Output the (x, y) coordinate of the center of the cell containing the given text.  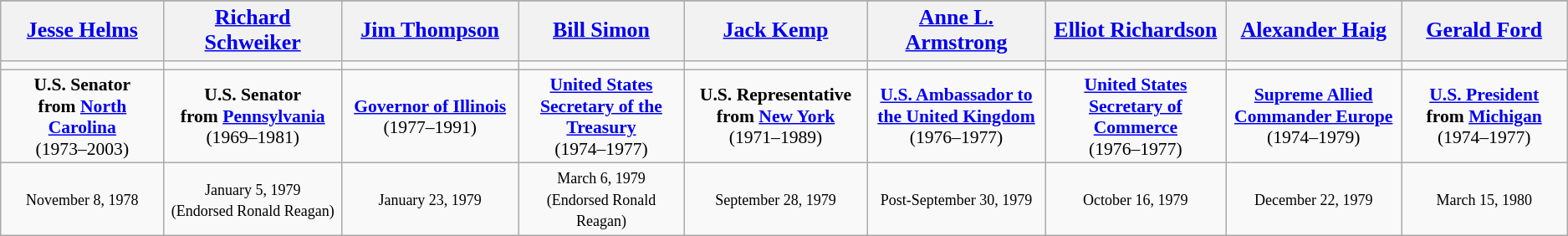
Jim Thompson (430, 31)
Governor of Illinois(1977–1991) (430, 116)
United States Secretary of the Treasury(1974–1977) (601, 116)
January 23, 1979 (430, 199)
January 5, 1979(Endorsed Ronald Reagan) (253, 199)
Gerald Ford (1484, 31)
March 6, 1979(Endorsed Ronald Reagan) (601, 199)
Jesse Helms (82, 31)
Alexander Haig (1314, 31)
November 8, 1978 (82, 199)
March 15, 1980 (1484, 199)
October 16, 1979 (1136, 199)
December 22, 1979 (1314, 199)
U.S. Senatorfrom Pennsylvania(1969–1981) (253, 116)
Richard Schweiker (253, 31)
U.S. Representativefrom New York(1971–1989) (776, 116)
United States Secretary of Commerce(1976–1977) (1136, 116)
U.S. Ambassador to the United Kingdom(1976–1977) (957, 116)
Supreme Allied Commander Europe(1974–1979) (1314, 116)
September 28, 1979 (776, 199)
Anne L. Armstrong (957, 31)
U.S. Senatorfrom North Carolina(1973–2003) (82, 116)
Jack Kemp (776, 31)
Post-September 30, 1979 (957, 199)
Elliot Richardson (1136, 31)
U.S. Presidentfrom Michigan(1974–1977) (1484, 116)
Bill Simon (601, 31)
